Find where the given text appears and provide that cell's center as (X, Y) coordinate. 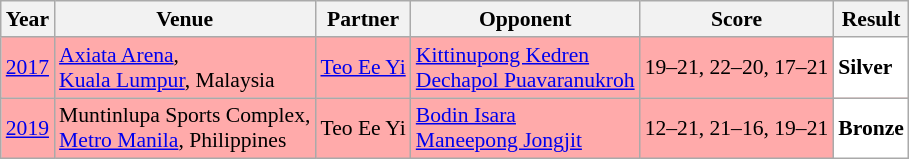
Axiata Arena,Kuala Lumpur, Malaysia (184, 68)
Venue (184, 19)
2017 (28, 68)
2019 (28, 128)
Opponent (526, 19)
Silver (871, 68)
12–21, 21–16, 19–21 (737, 128)
Bronze (871, 128)
Muntinlupa Sports Complex,Metro Manila, Philippines (184, 128)
Year (28, 19)
Score (737, 19)
Kittinupong Kedren Dechapol Puavaranukroh (526, 68)
Result (871, 19)
Partner (362, 19)
Bodin Isara Maneepong Jongjit (526, 128)
19–21, 22–20, 17–21 (737, 68)
